Search for the cell housing the specified text and yield its [X, Y] center coordinate. 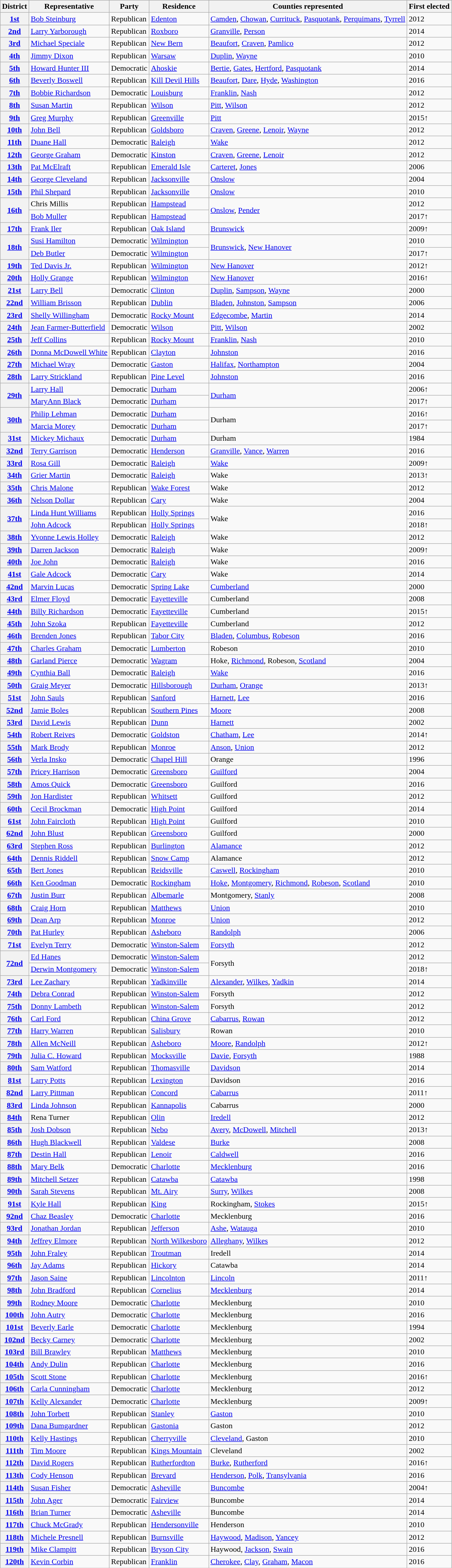
43rd [15, 599]
88th [15, 1167]
106th [15, 1389]
60th [15, 809]
Susan Fisher [69, 1488]
Cleveland, Gaston [308, 1438]
Beaufort, Craven, Pamlico [308, 43]
MaryAnn Black [69, 401]
Anson, Union [308, 747]
Craven, Greene, Lenoir [308, 155]
35th [15, 488]
Bladen, Johnston, Sampson [308, 303]
Dunn [179, 722]
Thomasville [179, 1068]
103rd [15, 1352]
Cherryville [179, 1438]
Wagram [179, 661]
63rd [15, 846]
21st [15, 290]
Ted Davis Jr. [69, 266]
Howard Hunter III [69, 68]
Tabor City [179, 636]
Cecil Brockman [69, 809]
Caswell, Rockingham [308, 870]
Rutherfordton [179, 1463]
Jason Saine [69, 1278]
46th [15, 636]
76th [15, 1019]
Whitsett [179, 796]
Bryson City [179, 1550]
Cornelius [179, 1290]
Pitt [308, 117]
22nd [15, 303]
1996 [429, 760]
Andy Dulin [69, 1364]
Kyle Hall [69, 1204]
John Bell [69, 130]
Allen McNeill [69, 1043]
16th [15, 210]
Jay Adams [69, 1265]
Spring Lake [179, 587]
Chaz Beasley [69, 1216]
45th [15, 624]
Frank Iler [69, 229]
49th [15, 673]
89th [15, 1179]
26th [15, 352]
12th [15, 155]
28th [15, 377]
Sarah Stevens [69, 1191]
37th [15, 519]
9th [15, 117]
41st [15, 574]
25th [15, 340]
19th [15, 266]
John Sauls [69, 698]
91st [15, 1204]
8th [15, 105]
Lincolnton [179, 1278]
Mark Brody [69, 747]
Moore, Randolph [308, 1043]
30th [15, 420]
69th [15, 920]
Dana Bumgardner [69, 1426]
Burke [308, 1142]
Hillsborough [179, 685]
Haywood, Madison, Yancey [308, 1537]
Gastonia [179, 1426]
102nd [15, 1340]
Lexington [179, 1080]
Reidsville [179, 870]
Michael Wray [69, 365]
Beverly Earle [69, 1327]
Larry Potts [69, 1080]
Jon Hardister [69, 796]
Kannapolis [179, 1105]
57th [15, 772]
Residence [179, 6]
73rd [15, 982]
Onslow, Pender [308, 210]
Wake Forest [179, 488]
Pat Hurley [69, 932]
Chris Malone [69, 488]
108th [15, 1414]
67th [15, 895]
Rodney Moore [69, 1302]
Sanford [179, 698]
107th [15, 1401]
Lenoir [179, 1155]
36th [15, 500]
118th [15, 1537]
Brunswick, New Hanover [308, 247]
Southern Pines [179, 710]
Charles Graham [69, 648]
32nd [15, 451]
Cleveland [308, 1451]
Moore [308, 710]
2nd [15, 31]
18th [15, 247]
Clayton [179, 352]
Clinton [179, 290]
Mary Belk [69, 1167]
85th [15, 1130]
Cynthia Ball [69, 673]
27th [15, 365]
11th [15, 142]
38th [15, 537]
Caldwell [308, 1155]
Destin Hall [69, 1155]
Surry, Wilkes [308, 1191]
Randolph [308, 932]
Orange [308, 760]
District [15, 6]
Tim Moore [69, 1451]
59th [15, 796]
Party [129, 6]
Pricey Harrison [69, 772]
100th [15, 1315]
John Blust [69, 833]
John Autry [69, 1315]
Halifax, Northampton [308, 365]
Joe John [69, 562]
Camden, Chowan, Currituck, Pasquotank, Perquimans, Tyrrell [308, 19]
Hoke, Richmond, Robeson, Scotland [308, 661]
1998 [429, 1179]
Brenden Jones [69, 636]
Chuck McGrady [69, 1525]
Brian Turner [69, 1512]
Goldsboro [179, 130]
10th [15, 130]
Bobbie Richardson [69, 93]
Olin [179, 1117]
1984 [429, 438]
Pat McElraft [69, 167]
Bert Jones [69, 870]
John Szoka [69, 624]
101st [15, 1327]
66th [15, 883]
David Lewis [69, 722]
23rd [15, 315]
98th [15, 1290]
Bob Muller [69, 216]
Troutman [179, 1253]
Beverly Boswell [69, 80]
Goldston [179, 735]
Dennis Riddell [69, 858]
Mike Clampitt [69, 1550]
Burlington [179, 846]
Marcia Morey [69, 426]
George Graham [69, 155]
Granville, Vance, Warren [308, 451]
Brevard [179, 1475]
95th [15, 1253]
52nd [15, 710]
Marvin Lucas [69, 587]
116th [15, 1512]
Chris Millis [69, 204]
Alleghany, Wilkes [308, 1241]
Cody Henson [69, 1475]
Mt. Airy [179, 1191]
70th [15, 932]
94th [15, 1241]
Representative [69, 6]
China Grove [179, 1019]
Debra Conrad [69, 994]
Salisbury [179, 1031]
Dublin [179, 303]
Amos Quick [69, 784]
Carl Ford [69, 1019]
Harnett [308, 722]
Phil Shepard [69, 192]
Larry Strickland [69, 377]
Duane Hall [69, 142]
Darren Jackson [69, 550]
Elmer Floyd [69, 599]
111th [15, 1451]
104th [15, 1364]
105th [15, 1377]
Ed Hanes [69, 957]
Nebo [179, 1130]
34th [15, 475]
110th [15, 1438]
109th [15, 1426]
Granville, Person [308, 31]
Burke, Rutherford [308, 1463]
1994 [429, 1327]
Ken Goodman [69, 883]
40th [15, 562]
Edgecombe, Martin [308, 315]
78th [15, 1043]
7th [15, 93]
74th [15, 994]
56th [15, 760]
47th [15, 648]
Rena Turner [69, 1117]
Becky Carney [69, 1340]
71st [15, 945]
Bill Brawley [69, 1352]
William Brisson [69, 303]
Deb Butler [69, 253]
Albemarle [179, 895]
6th [15, 80]
75th [15, 1006]
Greenville [179, 117]
64th [15, 858]
3rd [15, 43]
Kill Devil Hills [179, 80]
39th [15, 550]
Snow Camp [179, 858]
John Faircloth [69, 821]
29th [15, 395]
Yadkinville [179, 982]
New Bern [179, 43]
John Bradford [69, 1290]
Concord [179, 1093]
80th [15, 1068]
Stanley [179, 1414]
48th [15, 661]
Bob Steinburg [69, 19]
62nd [15, 833]
First elected [429, 6]
Lee Zachary [69, 982]
Mitchell Setzer [69, 1179]
John Adcock [69, 525]
Philip Lehman [69, 414]
Rockingham [179, 883]
Sam Watford [69, 1068]
Donny Lambeth [69, 1006]
90th [15, 1191]
Linda Hunt Williams [69, 512]
Franklin [179, 1562]
Counties represented [308, 6]
55th [15, 747]
Bladen, Columbus, Robeson [308, 636]
2006↑ [429, 389]
93rd [15, 1228]
Chapel Hill [179, 760]
Valdese [179, 1142]
Jamie Boles [69, 710]
Jeffrey Elmore [69, 1241]
Haywood, Jackson, Swain [308, 1550]
Jean Farmer-Butterfield [69, 327]
Larry Hall [69, 389]
115th [15, 1500]
Warsaw [179, 56]
Michael Speciale [69, 43]
Roxboro [179, 31]
Larry Yarborough [69, 31]
44th [15, 611]
Linda Johnson [69, 1105]
John Ager [69, 1500]
Duplin, Wayne [308, 56]
33rd [15, 463]
24th [15, 327]
79th [15, 1056]
Hoke, Montgomery, Richmond, Robeson, Scotland [308, 883]
Michele Presnell [69, 1537]
53rd [15, 722]
Evelyn Terry [69, 945]
4th [15, 56]
117th [15, 1525]
John Fraley [69, 1253]
Terry Garrison [69, 451]
Avery, McDowell, Mitchell [308, 1130]
83rd [15, 1105]
31st [15, 438]
Davie, Forsyth [308, 1056]
Hickory [179, 1265]
61st [15, 821]
Susan Martin [69, 105]
Jonathan Jordan [69, 1228]
Garland Pierce [69, 661]
13th [15, 167]
Cherokee, Clay, Graham, Macon [308, 1562]
92nd [15, 1216]
North Wilkesboro [179, 1241]
5th [15, 68]
Hugh Blackwell [69, 1142]
Justin Burr [69, 895]
Billy Richardson [69, 611]
Robeson [308, 648]
Rosa Gill [69, 463]
Josh Dobson [69, 1130]
Jimmy Dixon [69, 56]
Stephen Ross [69, 846]
72nd [15, 963]
Craig Horn [69, 907]
Kinston [179, 155]
Montgomery, Stanly [308, 895]
Kings Mountain [179, 1451]
Burnsville [179, 1537]
Carteret, Jones [308, 167]
Harnett, Lee [308, 698]
Hendersonville [179, 1525]
Lumberton [179, 648]
Rowan [308, 1031]
42nd [15, 587]
Kelly Alexander [69, 1401]
Larry Pittman [69, 1093]
Gale Adcock [69, 574]
2014↑ [429, 735]
Chatham, Lee [308, 735]
65th [15, 870]
Beaufort, Dare, Hyde, Washington [308, 80]
Julia C. Howard [69, 1056]
Jefferson [179, 1228]
82nd [15, 1093]
114th [15, 1488]
Craven, Greene, Lenoir, Wayne [308, 130]
14th [15, 179]
Yvonne Lewis Holley [69, 537]
81st [15, 1080]
119th [15, 1550]
Greg Murphy [69, 117]
20th [15, 278]
51st [15, 698]
Cabarrus, Rowan [308, 1019]
George Cleveland [69, 179]
84th [15, 1117]
Bertie, Gates, Hertford, Pasquotank [308, 68]
Ashe, Watauga [308, 1228]
David Rogers [69, 1463]
Henderson, Polk, Transylvania [308, 1475]
Shelly Willingham [69, 315]
Derwin Montgomery [69, 969]
54th [15, 735]
113th [15, 1475]
50th [15, 685]
Carla Cunningham [69, 1389]
87th [15, 1155]
120th [15, 1562]
68th [15, 907]
Jeff Collins [69, 340]
58th [15, 784]
Brunswick [308, 229]
Larry Bell [69, 290]
86th [15, 1142]
15th [15, 192]
Emerald Isle [179, 167]
77th [15, 1031]
17th [15, 229]
Harry Warren [69, 1031]
Robert Reives [69, 735]
Pine Level [179, 377]
Verla Insko [69, 760]
99th [15, 1302]
97th [15, 1278]
King [179, 1204]
Nelson Dollar [69, 500]
Mickey Michaux [69, 438]
Mocksville [179, 1056]
John Torbett [69, 1414]
Holly Grange [69, 278]
112th [15, 1463]
Donna McDowell White [69, 352]
Kevin Corbin [69, 1562]
Graig Meyer [69, 685]
Lincoln [308, 1278]
Ahoskie [179, 68]
Dean Arp [69, 920]
Rockingham, Stokes [308, 1204]
Grier Martin [69, 475]
Susi Hamilton [69, 241]
Edenton [179, 19]
96th [15, 1265]
Alexander, Wilkes, Yadkin [308, 982]
Scott Stone [69, 1377]
2004↑ [429, 1488]
1988 [429, 1056]
Duplin, Sampson, Wayne [308, 290]
1st [15, 19]
Louisburg [179, 93]
Fairview [179, 1500]
Durham, Orange [308, 685]
Kelly Hastings [69, 1438]
Oak Island [179, 229]
